Find where the given text appears and provide that cell's center as [x, y] coordinate. 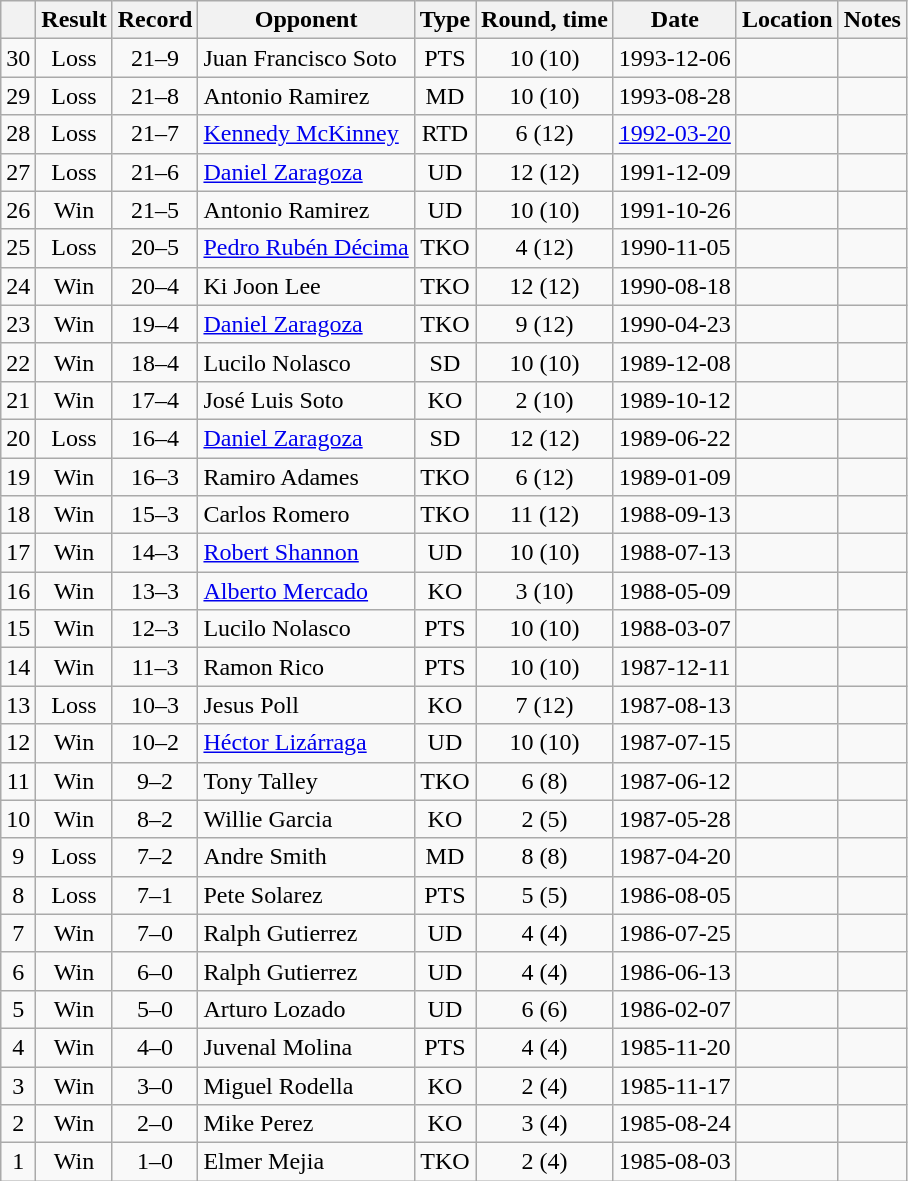
1 [18, 1162]
Ki Joon Lee [306, 286]
19–4 [155, 324]
1986-08-05 [674, 895]
20 [18, 438]
16–4 [155, 438]
1–0 [155, 1162]
Mike Perez [306, 1124]
Carlos Romero [306, 515]
Opponent [306, 20]
1991-10-26 [674, 210]
3 (4) [545, 1124]
1987-07-15 [674, 743]
4 (12) [545, 248]
20–4 [155, 286]
Notes [872, 20]
7 [18, 933]
23 [18, 324]
Pedro Rubén Décima [306, 248]
8–2 [155, 819]
1989-01-09 [674, 477]
10–3 [155, 705]
1989-10-12 [674, 400]
6 (8) [545, 781]
7–2 [155, 857]
11–3 [155, 667]
18 [18, 515]
24 [18, 286]
1985-11-17 [674, 1085]
1986-02-07 [674, 1009]
Ramon Rico [306, 667]
Héctor Lizárraga [306, 743]
Miguel Rodella [306, 1085]
Round, time [545, 20]
14 [18, 667]
7–1 [155, 895]
10–2 [155, 743]
5–0 [155, 1009]
9 (12) [545, 324]
28 [18, 134]
1990-11-05 [674, 248]
1992-03-20 [674, 134]
1986-06-13 [674, 971]
Ramiro Adames [306, 477]
Type [444, 20]
9–2 [155, 781]
14–3 [155, 553]
Result [74, 20]
Alberto Mercado [306, 591]
5 (5) [545, 895]
22 [18, 362]
19 [18, 477]
Record [155, 20]
5 [18, 1009]
1987-05-28 [674, 819]
1987-12-11 [674, 667]
Date [674, 20]
13–3 [155, 591]
1988-05-09 [674, 591]
20–5 [155, 248]
30 [18, 58]
11 (12) [545, 515]
1990-08-18 [674, 286]
15 [18, 629]
3 [18, 1085]
8 (8) [545, 857]
18–4 [155, 362]
1988-03-07 [674, 629]
11 [18, 781]
Location [787, 20]
1989-06-22 [674, 438]
4 [18, 1047]
Tony Talley [306, 781]
José Luis Soto [306, 400]
17–4 [155, 400]
12 [18, 743]
16–3 [155, 477]
8 [18, 895]
21–7 [155, 134]
21–6 [155, 172]
Kennedy McKinney [306, 134]
26 [18, 210]
3 (10) [545, 591]
1991-12-09 [674, 172]
4–0 [155, 1047]
16 [18, 591]
1985-08-24 [674, 1124]
1987-06-12 [674, 781]
Juvenal Molina [306, 1047]
1990-04-23 [674, 324]
Pete Solarez [306, 895]
1987-04-20 [674, 857]
9 [18, 857]
1989-12-08 [674, 362]
3–0 [155, 1085]
1993-12-06 [674, 58]
Andre Smith [306, 857]
10 [18, 819]
17 [18, 553]
21 [18, 400]
Jesus Poll [306, 705]
2 [18, 1124]
12–3 [155, 629]
1988-09-13 [674, 515]
6 [18, 971]
Juan Francisco Soto [306, 58]
21–9 [155, 58]
27 [18, 172]
2 (10) [545, 400]
1987-08-13 [674, 705]
25 [18, 248]
Robert Shannon [306, 553]
21–5 [155, 210]
6–0 [155, 971]
1985-11-20 [674, 1047]
21–8 [155, 96]
Arturo Lozado [306, 1009]
7–0 [155, 933]
1993-08-28 [674, 96]
1988-07-13 [674, 553]
RTD [444, 134]
6 (6) [545, 1009]
2–0 [155, 1124]
Elmer Mejia [306, 1162]
2 (5) [545, 819]
15–3 [155, 515]
7 (12) [545, 705]
13 [18, 705]
1986-07-25 [674, 933]
1985-08-03 [674, 1162]
29 [18, 96]
Willie Garcia [306, 819]
